Locate the cell with the specified text and output its [x, y] center coordinate. 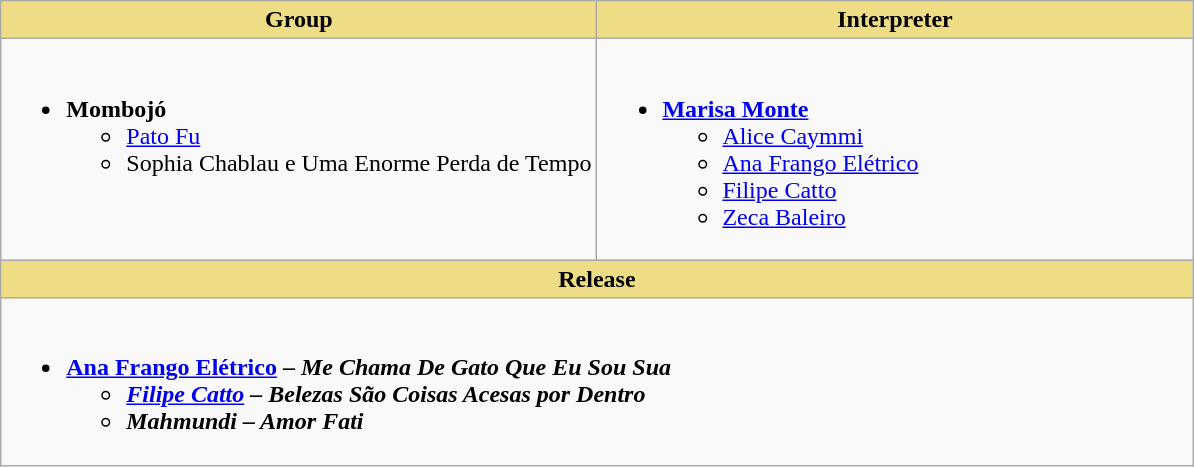
Group [299, 20]
Release [597, 279]
MombojóPato FuSophia Chablau e Uma Enorme Perda de Tempo [299, 150]
Ana Frango Elétrico – Me Chama De Gato Que Eu Sou SuaFilipe Catto – Belezas São Coisas Acesas por DentroMahmundi – Amor Fati [597, 382]
Interpreter [895, 20]
Marisa MonteAlice CaymmiAna Frango ElétricoFilipe CattoZeca Baleiro [895, 150]
